Return the (x, y) coordinate for the center point of the cell that contains the specified text.  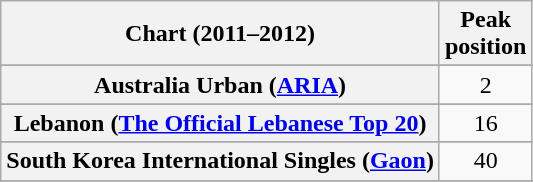
Australia Urban (ARIA) (220, 85)
Lebanon (The Official Lebanese Top 20) (220, 123)
Chart (2011–2012) (220, 34)
40 (485, 161)
16 (485, 123)
Peakposition (485, 34)
2 (485, 85)
South Korea International Singles (Gaon) (220, 161)
